Scan for the cell matching the given text and deliver its (x, y) coordinate at center. 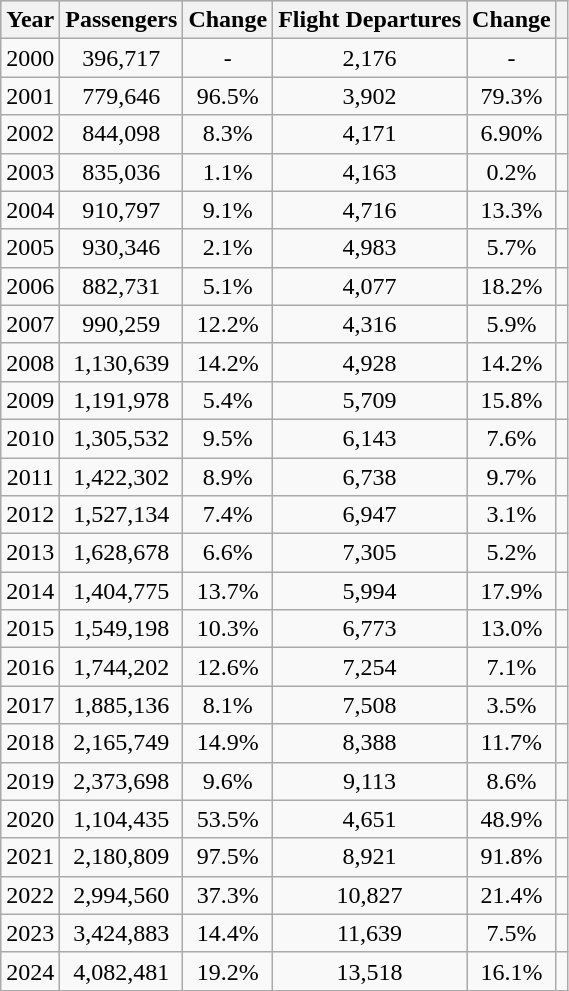
2002 (30, 134)
1,885,136 (122, 705)
53.5% (228, 819)
2.1% (228, 248)
9.6% (228, 781)
396,717 (122, 58)
97.5% (228, 857)
7.6% (512, 438)
4,163 (370, 172)
2007 (30, 324)
14.4% (228, 933)
2006 (30, 286)
6,738 (370, 477)
2,165,749 (122, 743)
1,549,198 (122, 629)
1.1% (228, 172)
2016 (30, 667)
2010 (30, 438)
11.7% (512, 743)
13.7% (228, 591)
6.6% (228, 553)
14.9% (228, 743)
3,424,883 (122, 933)
1,191,978 (122, 400)
4,928 (370, 362)
2014 (30, 591)
12.6% (228, 667)
910,797 (122, 210)
2019 (30, 781)
5.7% (512, 248)
7,508 (370, 705)
5.1% (228, 286)
2020 (30, 819)
3,902 (370, 96)
Flight Departures (370, 20)
4,077 (370, 286)
2023 (30, 933)
3.5% (512, 705)
990,259 (122, 324)
5.2% (512, 553)
8.3% (228, 134)
9,113 (370, 781)
5,709 (370, 400)
5.4% (228, 400)
Passengers (122, 20)
1,305,532 (122, 438)
6,773 (370, 629)
8,921 (370, 857)
79.3% (512, 96)
4,316 (370, 324)
1,744,202 (122, 667)
2001 (30, 96)
13,518 (370, 971)
4,651 (370, 819)
8,388 (370, 743)
12.2% (228, 324)
2005 (30, 248)
882,731 (122, 286)
835,036 (122, 172)
21.4% (512, 895)
2022 (30, 895)
2004 (30, 210)
1,422,302 (122, 477)
9.1% (228, 210)
2,994,560 (122, 895)
1,104,435 (122, 819)
2017 (30, 705)
7,305 (370, 553)
18.2% (512, 286)
2000 (30, 58)
7.5% (512, 933)
2012 (30, 515)
4,716 (370, 210)
16.1% (512, 971)
2009 (30, 400)
1,130,639 (122, 362)
5,994 (370, 591)
4,171 (370, 134)
11,639 (370, 933)
2018 (30, 743)
7.4% (228, 515)
9.7% (512, 477)
6,143 (370, 438)
2,176 (370, 58)
2013 (30, 553)
0.2% (512, 172)
6.90% (512, 134)
2015 (30, 629)
8.1% (228, 705)
91.8% (512, 857)
4,082,481 (122, 971)
1,404,775 (122, 591)
10.3% (228, 629)
Year (30, 20)
37.3% (228, 895)
4,983 (370, 248)
5.9% (512, 324)
2011 (30, 477)
2,180,809 (122, 857)
779,646 (122, 96)
2008 (30, 362)
3.1% (512, 515)
8.6% (512, 781)
9.5% (228, 438)
96.5% (228, 96)
17.9% (512, 591)
48.9% (512, 819)
13.0% (512, 629)
2021 (30, 857)
6,947 (370, 515)
19.2% (228, 971)
10,827 (370, 895)
7.1% (512, 667)
7,254 (370, 667)
2,373,698 (122, 781)
2024 (30, 971)
930,346 (122, 248)
2003 (30, 172)
1,628,678 (122, 553)
15.8% (512, 400)
8.9% (228, 477)
1,527,134 (122, 515)
844,098 (122, 134)
13.3% (512, 210)
